Capture the cell that displays the provided text and extract its [X, Y] central coordinate. 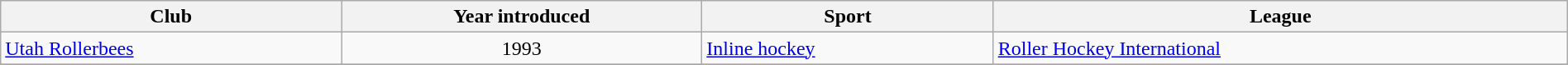
Roller Hockey International [1280, 48]
Club [171, 17]
1993 [522, 48]
Inline hockey [848, 48]
Utah Rollerbees [171, 48]
Year introduced [522, 17]
Sport [848, 17]
League [1280, 17]
